From the cell containing the given text, extract its center point as [x, y] coordinate. 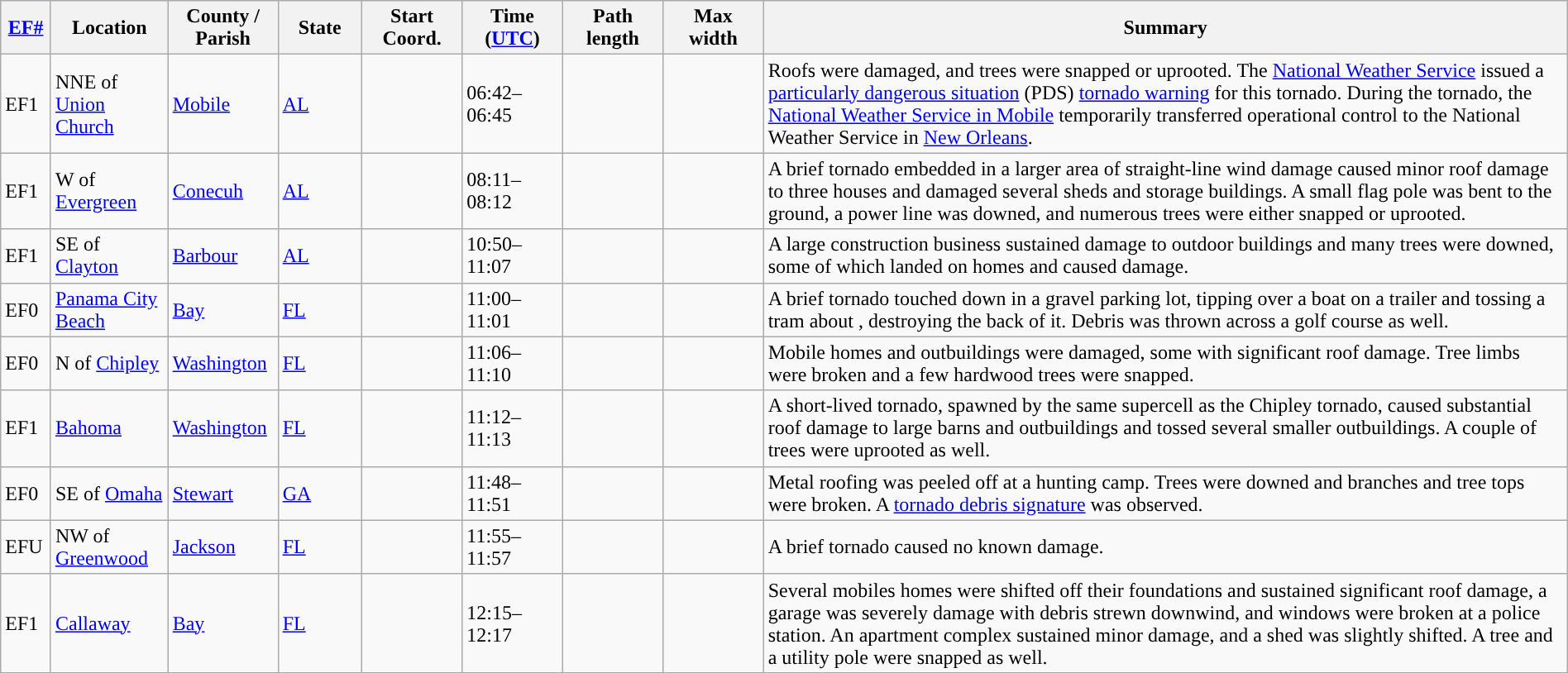
11:55–11:57 [513, 547]
Max width [713, 28]
Location [109, 28]
EF# [26, 28]
GA [319, 493]
Mobile homes and outbuildings were damaged, some with significant roof damage. Tree limbs were broken and a few hardwood trees were snapped. [1165, 364]
Time (UTC) [513, 28]
SE of Omaha [109, 493]
06:42–06:45 [513, 104]
11:12–11:13 [513, 428]
Stewart [223, 493]
NNE of Union Church [109, 104]
NW of Greenwood [109, 547]
Summary [1165, 28]
County / Parish [223, 28]
12:15–12:17 [513, 623]
11:06–11:10 [513, 364]
EFU [26, 547]
11:48–11:51 [513, 493]
Metal roofing was peeled off at a hunting camp. Trees were downed and branches and tree tops were broken. A tornado debris signature was observed. [1165, 493]
W of Evergreen [109, 191]
N of Chipley [109, 364]
Path length [612, 28]
10:50–11:07 [513, 256]
Conecuh [223, 191]
Panama City Beach [109, 309]
A brief tornado caused no known damage. [1165, 547]
11:00–11:01 [513, 309]
Bahoma [109, 428]
A large construction business sustained damage to outdoor buildings and many trees were downed, some of which landed on homes and caused damage. [1165, 256]
Callaway [109, 623]
08:11–08:12 [513, 191]
Barbour [223, 256]
Jackson [223, 547]
State [319, 28]
Start Coord. [412, 28]
SE of Clayton [109, 256]
Mobile [223, 104]
